Extract the (X, Y) coordinate from the center of the cell holding the provided text.  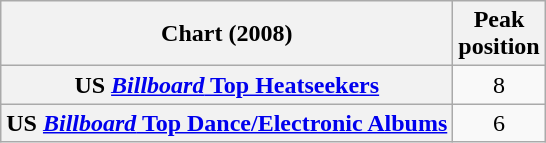
Peakposition (499, 34)
6 (499, 123)
US Billboard Top Dance/Electronic Albums (227, 123)
US Billboard Top Heatseekers (227, 85)
8 (499, 85)
Chart (2008) (227, 34)
